Provide the (x, y) coordinate of the cell's center where the given text is located.  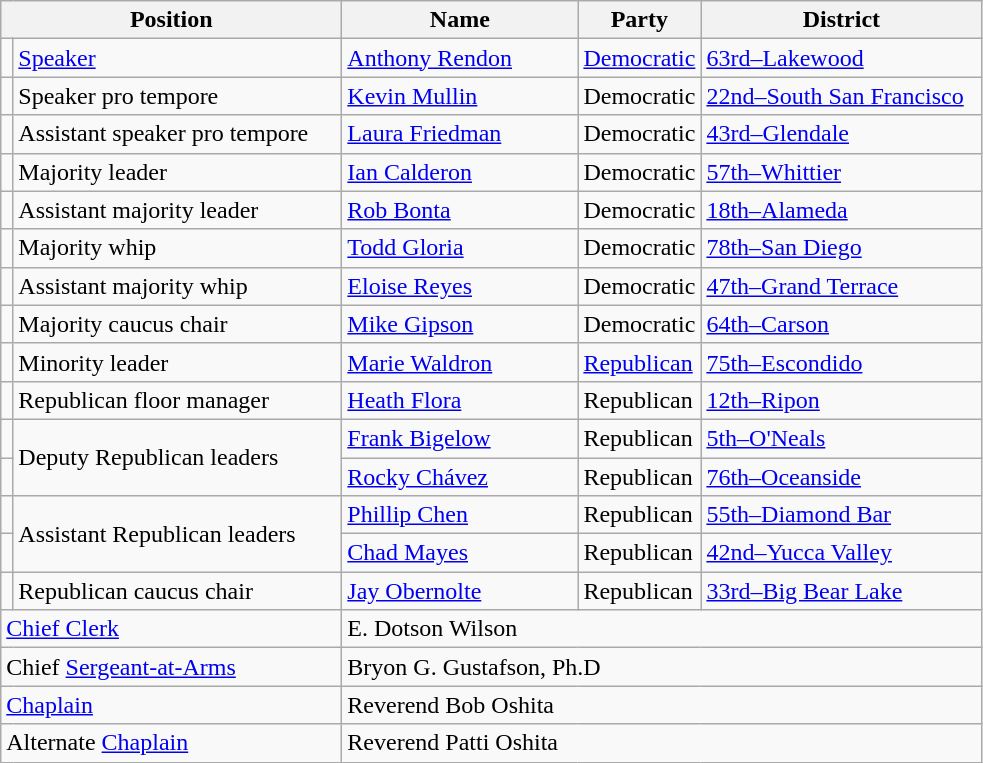
District (842, 20)
18th–Alameda (842, 210)
Party (640, 20)
63rd–Lakewood (842, 58)
Assistant majority leader (178, 210)
Kevin Mullin (460, 96)
Position (172, 20)
Deputy Republican leaders (178, 457)
Speaker pro tempore (178, 96)
Assistant speaker pro tempore (178, 134)
Todd Gloria (460, 248)
75th–Escondido (842, 362)
Anthony Rendon (460, 58)
12th–Ripon (842, 400)
47th–Grand Terrace (842, 286)
Ian Calderon (460, 172)
Chad Mayes (460, 553)
64th–Carson (842, 324)
Bryon G. Gustafson, Ph.D (662, 667)
Republican caucus chair (178, 591)
Assistant majority whip (178, 286)
Marie Waldron (460, 362)
33rd–Big Bear Lake (842, 591)
Chief Sergeant-at-Arms (172, 667)
Minority leader (178, 362)
Laura Friedman (460, 134)
55th–Diamond Bar (842, 515)
Assistant Republican leaders (178, 534)
43rd–Glendale (842, 134)
42nd–Yucca Valley (842, 553)
Alternate Chaplain (172, 743)
22nd–South San Francisco (842, 96)
Jay Obernolte (460, 591)
Majority caucus chair (178, 324)
Majority whip (178, 248)
Majority leader (178, 172)
Name (460, 20)
E. Dotson Wilson (662, 629)
Rocky Chávez (460, 477)
Chief Clerk (172, 629)
Heath Flora (460, 400)
5th–O'Neals (842, 438)
76th–Oceanside (842, 477)
Chaplain (172, 705)
Frank Bigelow (460, 438)
Rob Bonta (460, 210)
57th–Whittier (842, 172)
Reverend Bob Oshita (662, 705)
Reverend Patti Oshita (662, 743)
Speaker (178, 58)
Mike Gipson (460, 324)
Republican floor manager (178, 400)
78th–San Diego (842, 248)
Phillip Chen (460, 515)
Eloise Reyes (460, 286)
